Determine the (X, Y) coordinate at the center of the cell enclosing the given text.  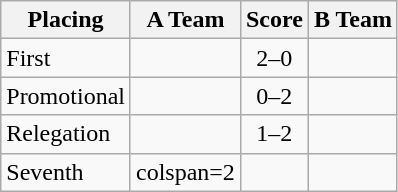
First (66, 58)
Promotional (66, 96)
Score (274, 20)
B Team (352, 20)
colspan=2 (185, 172)
Seventh (66, 172)
A Team (185, 20)
0–2 (274, 96)
1–2 (274, 134)
Placing (66, 20)
2–0 (274, 58)
Relegation (66, 134)
